Identify which cell holds the provided text, then report its (x, y) central coordinate. 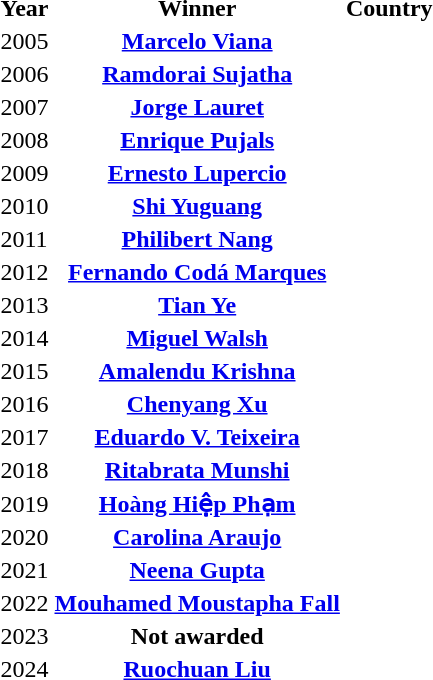
Philibert Nang (197, 239)
Neena Gupta (197, 571)
Not awarded (197, 637)
Ritabrata Munshi (197, 470)
Fernando Codá Marques (197, 272)
Jorge Lauret (197, 107)
Enrique Pujals (197, 140)
Shi Yuguang (197, 206)
Marcelo Viana (197, 41)
Eduardo V. Teixeira (197, 437)
Mouhamed Moustapha Fall (197, 603)
Amalendu Krishna (197, 371)
Tian Ye (197, 305)
Hoàng Hiệp Phạm (197, 504)
Chenyang Xu (197, 404)
Carolina Araujo (197, 537)
Ernesto Lupercio (197, 173)
Ramdorai Sujatha (197, 74)
Miguel Walsh (197, 338)
